Extract the (x, y) coordinate from the center of the cell holding the provided text.  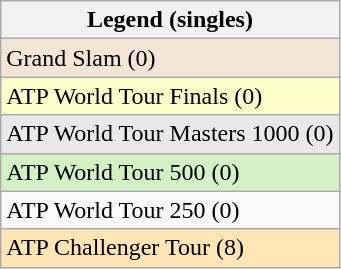
ATP World Tour Finals (0) (170, 96)
ATP World Tour Masters 1000 (0) (170, 134)
Grand Slam (0) (170, 58)
Legend (singles) (170, 20)
ATP World Tour 500 (0) (170, 172)
ATP World Tour 250 (0) (170, 210)
ATP Challenger Tour (8) (170, 248)
